Locate the cell with the specified text and output its (x, y) center coordinate. 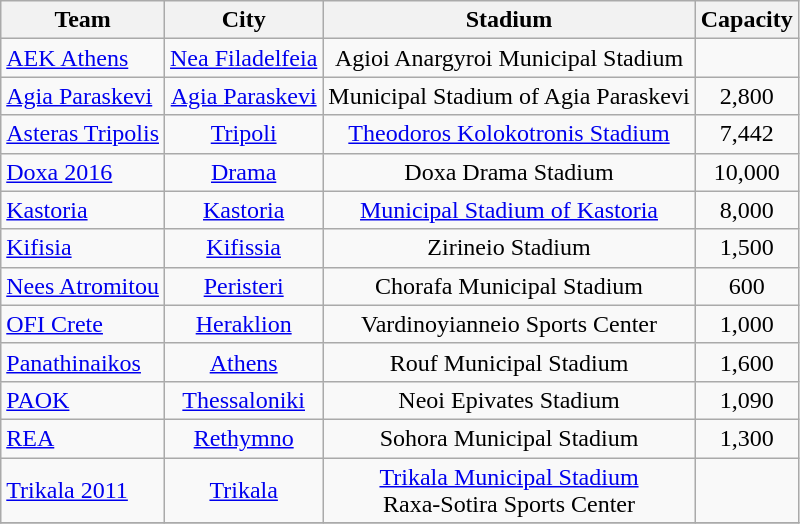
REA (83, 438)
1,600 (746, 362)
Trikala 2011 (83, 490)
Zirineio Stadium (509, 248)
Doxa 2016 (83, 172)
2,800 (746, 96)
Capacity (746, 20)
Neoi Epivates Stadium (509, 400)
PAOK (83, 400)
Municipal Stadium of Kastoria (509, 210)
AEK Athens (83, 58)
Sohora Municipal Stadium (509, 438)
Drama (244, 172)
Nea Filadelfeia (244, 58)
Team (83, 20)
8,000 (746, 210)
10,000 (746, 172)
Thessaloniki (244, 400)
City (244, 20)
Heraklion (244, 324)
Trikala (244, 490)
Athens (244, 362)
1,500 (746, 248)
Kifisia (83, 248)
Asteras Tripolis (83, 134)
OFI Crete (83, 324)
Trikala Municipal Stadium Raxa-Sotira Sports Center (509, 490)
Municipal Stadium of Agia Paraskevi (509, 96)
Chorafa Municipal Stadium (509, 286)
1,300 (746, 438)
Peristeri (244, 286)
Rouf Municipal Stadium (509, 362)
600 (746, 286)
Tripoli (244, 134)
Rethymno (244, 438)
1,000 (746, 324)
Agioi Anargyroi Municipal Stadium (509, 58)
Doxa Drama Stadium (509, 172)
Panathinaikos (83, 362)
7,442 (746, 134)
Theodoros Kolokotronis Stadium (509, 134)
1,090 (746, 400)
Stadium (509, 20)
Nees Atromitou (83, 286)
Vardinoyianneio Sports Center (509, 324)
Kifissia (244, 248)
